Return [x, y] of the center of cell containing provided text 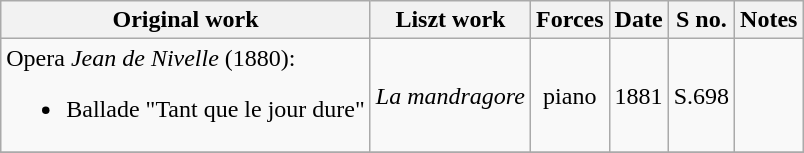
Original work [186, 20]
1881 [638, 96]
Date [638, 20]
piano [570, 96]
S no. [701, 20]
Notes [769, 20]
S.698 [701, 96]
Forces [570, 20]
Opera Jean de Nivelle (1880):Ballade "Tant que le jour dure" [186, 96]
La mandragore [450, 96]
Liszt work [450, 20]
